Return the (x, y) coordinate for the center point of the cell that contains the specified text.  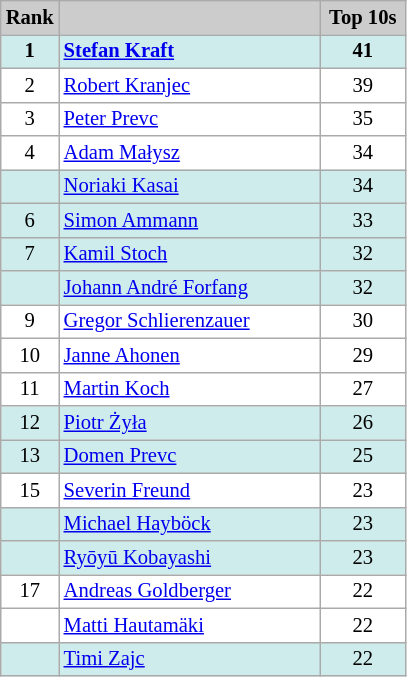
27 (362, 389)
Stefan Kraft (190, 51)
12 (30, 423)
Gregor Schlierenzauer (190, 321)
3 (30, 119)
29 (362, 355)
2 (30, 85)
Adam Małysz (190, 153)
Martin Koch (190, 389)
10 (30, 355)
26 (362, 423)
Robert Kranjec (190, 85)
33 (362, 220)
1 (30, 51)
Piotr Żyła (190, 423)
Janne Ahonen (190, 355)
6 (30, 220)
Matti Hautamäki (190, 625)
Michael Hayböck (190, 524)
Simon Ammann (190, 220)
Kamil Stoch (190, 254)
39 (362, 85)
9 (30, 321)
4 (30, 153)
Timi Zajc (190, 659)
25 (362, 456)
Severin Freund (190, 490)
Andreas Goldberger (190, 591)
30 (362, 321)
Noriaki Kasai (190, 186)
Peter Prevc (190, 119)
Johann André Forfang (190, 287)
Domen Prevc (190, 456)
35 (362, 119)
Rank (30, 17)
41 (362, 51)
Ryōyū Kobayashi (190, 557)
7 (30, 254)
15 (30, 490)
11 (30, 389)
13 (30, 456)
Top 10s (362, 17)
17 (30, 591)
